Return the (x, y) coordinate for the center point of the cell that contains the specified text.  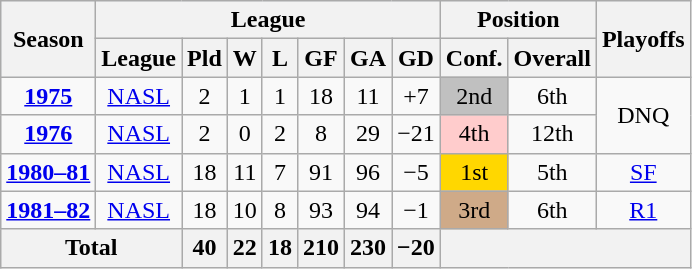
1981–82 (48, 210)
Total (92, 248)
29 (368, 134)
210 (320, 248)
1980–81 (48, 172)
93 (320, 210)
+7 (416, 96)
Conf. (474, 58)
DNQ (643, 115)
5th (552, 172)
Overall (552, 58)
1976 (48, 134)
GF (320, 58)
10 (244, 210)
40 (205, 248)
Position (518, 20)
−20 (416, 248)
94 (368, 210)
0 (244, 134)
−21 (416, 134)
2nd (474, 96)
GD (416, 58)
3rd (474, 210)
12th (552, 134)
Pld (205, 58)
22 (244, 248)
1975 (48, 96)
R1 (643, 210)
91 (320, 172)
GA (368, 58)
Season (48, 39)
L (280, 58)
4th (474, 134)
−5 (416, 172)
−1 (416, 210)
7 (280, 172)
Playoffs (643, 39)
1st (474, 172)
SF (643, 172)
96 (368, 172)
W (244, 58)
230 (368, 248)
